From the cell containing the given text, extract its center point as (x, y) coordinate. 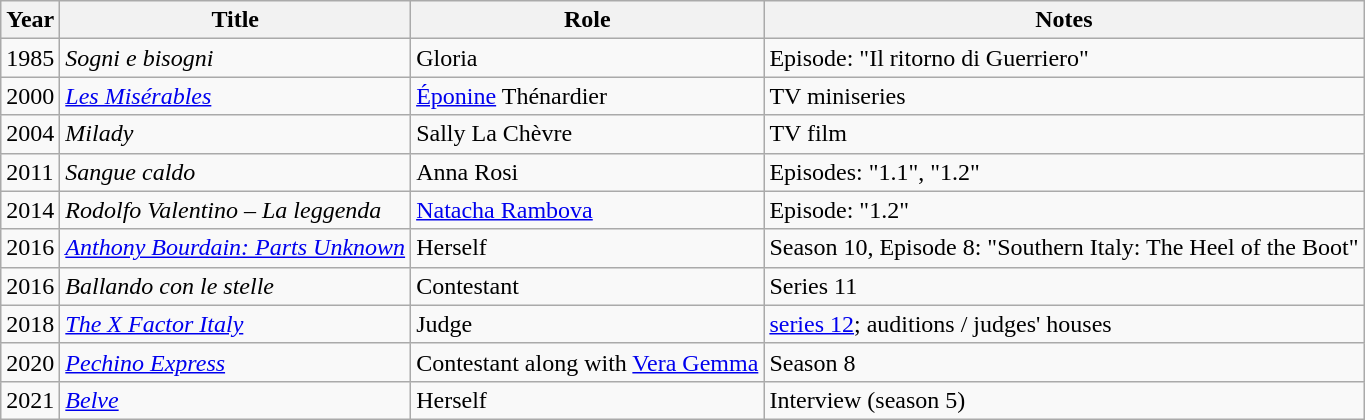
Judge (588, 324)
2021 (30, 400)
Anna Rosi (588, 172)
Role (588, 20)
2000 (30, 96)
Episodes: "1.1", "1.2" (1064, 172)
Interview (season 5) (1064, 400)
2020 (30, 362)
series 12; auditions / judges' houses (1064, 324)
Belve (236, 400)
Gloria (588, 58)
2018 (30, 324)
Milady (236, 134)
2011 (30, 172)
Series 11 (1064, 286)
1985 (30, 58)
Contestant along with Vera Gemma (588, 362)
The X Factor Italy (236, 324)
Title (236, 20)
Anthony Bourdain: Parts Unknown (236, 248)
Season 8 (1064, 362)
Sangue caldo (236, 172)
Sally La Chèvre (588, 134)
2004 (30, 134)
TV film (1064, 134)
TV miniseries (1064, 96)
Episode: "1.2" (1064, 210)
2014 (30, 210)
Contestant (588, 286)
Ballando con le stelle (236, 286)
Year (30, 20)
Natacha Rambova (588, 210)
Sogni e bisogni (236, 58)
Notes (1064, 20)
Pechino Express (236, 362)
Season 10, Episode 8: "Southern Italy: The Heel of the Boot" (1064, 248)
Éponine Thénardier (588, 96)
Les Misérables (236, 96)
Episode: "Il ritorno di Guerriero" (1064, 58)
Rodolfo Valentino – La leggenda (236, 210)
